Identify which cell holds the provided text, then report its (x, y) central coordinate. 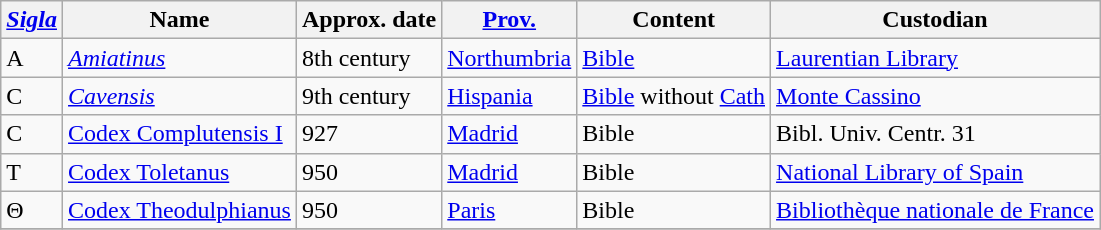
Bible without Cath (674, 96)
Bibl. Univ. Centr. 31 (936, 134)
Northumbria (510, 58)
National Library of Spain (936, 172)
Paris (510, 210)
Cavensis (180, 96)
Name (180, 20)
T (32, 172)
Hispania (510, 96)
927 (368, 134)
Content (674, 20)
Codex Theodulphianus (180, 210)
Θ (32, 210)
Approx. date (368, 20)
Monte Cassino (936, 96)
8th century (368, 58)
Codex Complutensis I (180, 134)
A (32, 58)
Laurentian Library (936, 58)
Bibliothèque nationale de France (936, 210)
Prov. (510, 20)
Sigla (32, 20)
Codex Toletanus (180, 172)
9th century (368, 96)
Amiatinus (180, 58)
Custodian (936, 20)
